Capture the cell that displays the provided text and extract its [X, Y] central coordinate. 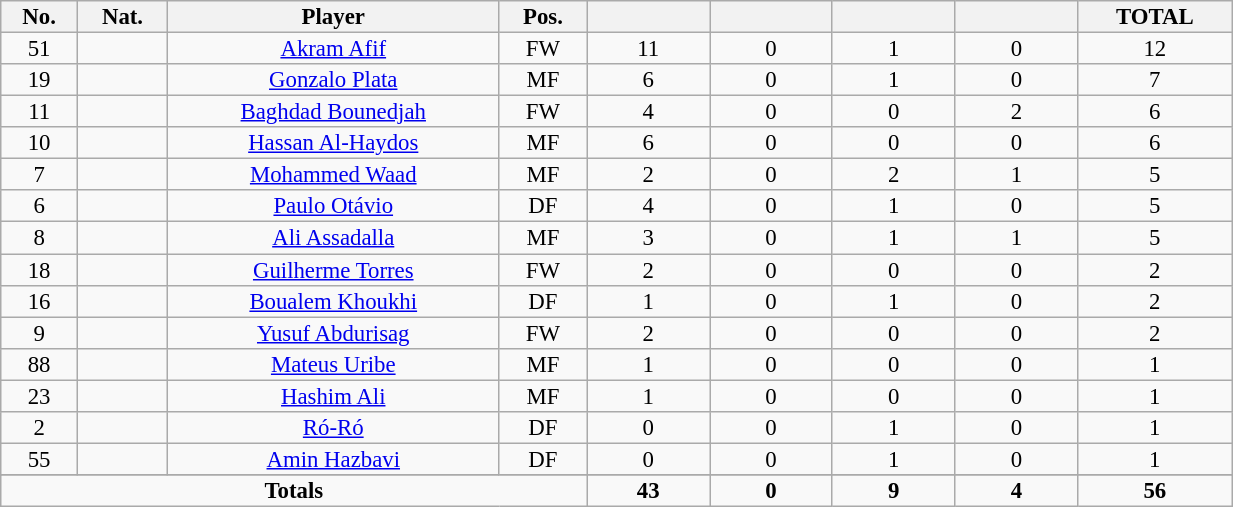
Ali Assadalla [333, 238]
16 [40, 301]
Mateus Uribe [333, 364]
No. [40, 17]
Player [333, 17]
Amin Hazbavi [333, 459]
Yusuf Abdurisag [333, 333]
Guilherme Torres [333, 270]
Gonzalo Plata [333, 80]
Akram Afif [333, 49]
56 [1155, 491]
Paulo Otávio [333, 206]
Ró-Ró [333, 428]
Hashim Ali [333, 396]
19 [40, 80]
55 [40, 459]
23 [40, 396]
Totals [294, 491]
Boualem Khoukhi [333, 301]
TOTAL [1155, 17]
51 [40, 49]
8 [40, 238]
10 [40, 143]
18 [40, 270]
Hassan Al-Haydos [333, 143]
88 [40, 364]
43 [648, 491]
3 [648, 238]
Baghdad Bounedjah [333, 112]
12 [1155, 49]
Nat. [123, 17]
Pos. [543, 17]
Mohammed Waad [333, 175]
